Determine the [x, y] coordinate at the center of the cell enclosing the given text.  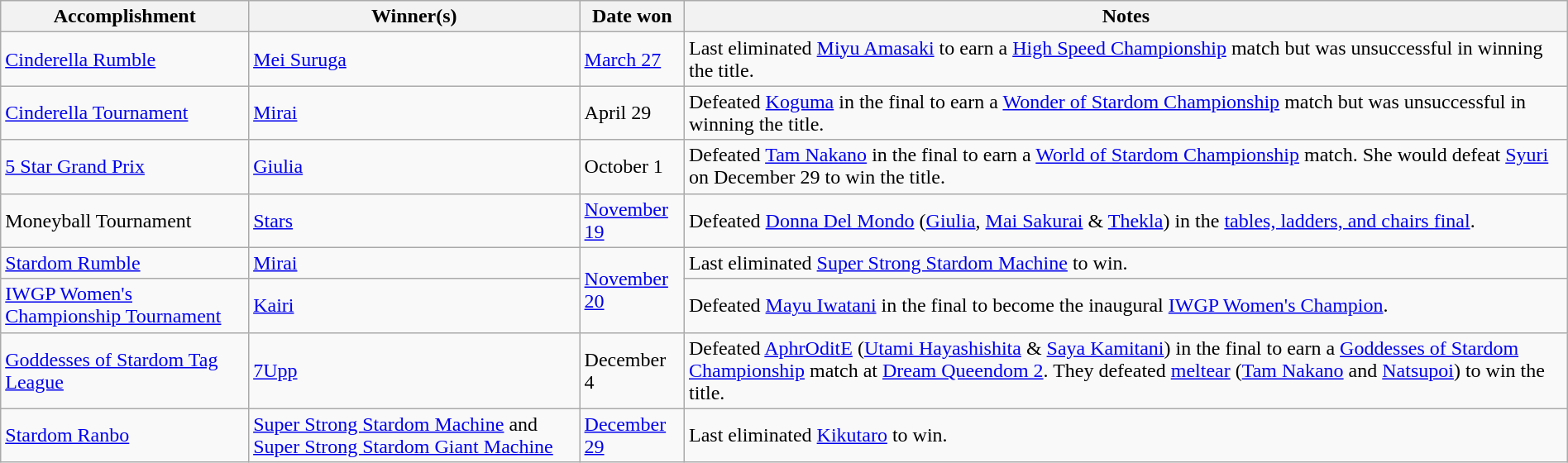
Moneyball Tournament [125, 220]
IWGP Women's Championship Tournament [125, 306]
March 27 [632, 60]
Last eliminated Miyu Amasaki to earn a High Speed Championship match but was unsuccessful in winning the title. [1126, 60]
Defeated Donna Del Mondo (Giulia, Mai Sakurai & Thekla) in the tables, ladders, and chairs final. [1126, 220]
Notes [1126, 17]
Goddesses of Stardom Tag League [125, 370]
November 20 [632, 289]
5 Star Grand Prix [125, 167]
Defeated Mayu Iwatani in the final to become the inaugural IWGP Women's Champion. [1126, 306]
Accomplishment [125, 17]
Last eliminated Kikutaro to win. [1126, 435]
October 1 [632, 167]
Stardom Rumble [125, 263]
Cinderella Rumble [125, 60]
Kairi [414, 306]
Cinderella Tournament [125, 112]
7Upp [414, 370]
Mei Suruga [414, 60]
Giulia [414, 167]
Stardom Ranbo [125, 435]
Defeated Tam Nakano in the final to earn a World of Stardom Championship match. She would defeat Syuri on December 29 to win the title. [1126, 167]
December 29 [632, 435]
Winner(s) [414, 17]
November 19 [632, 220]
April 29 [632, 112]
Last eliminated Super Strong Stardom Machine to win. [1126, 263]
Super Strong Stardom Machine and Super Strong Stardom Giant Machine [414, 435]
Date won [632, 17]
Stars [414, 220]
December 4 [632, 370]
Defeated Koguma in the final to earn a Wonder of Stardom Championship match but was unsuccessful in winning the title. [1126, 112]
